Detect which cell encompasses the target text, then output its [X, Y] center coordinate. 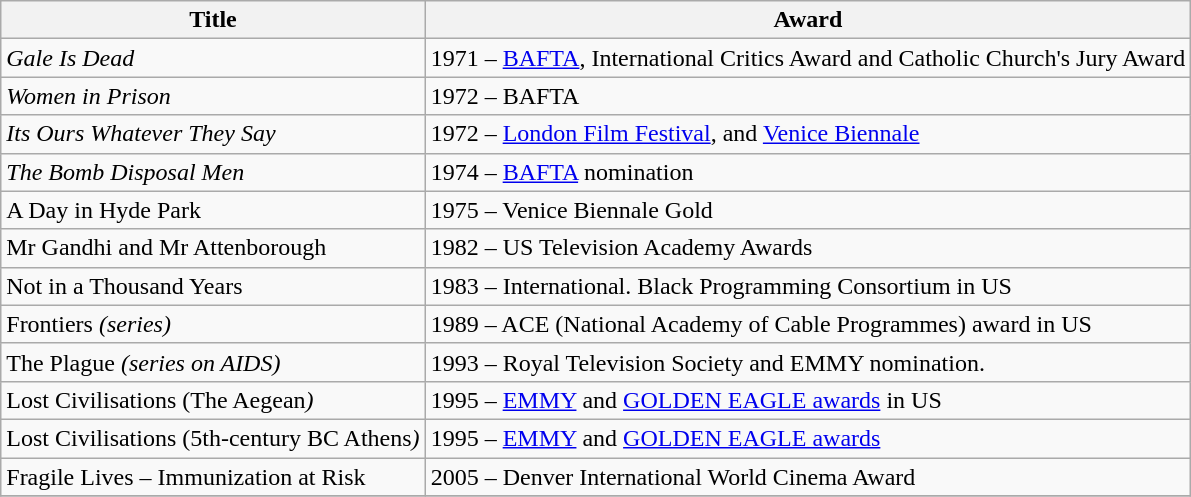
A Day in Hyde Park [213, 210]
1995 – EMMY and GOLDEN EAGLE awards [808, 438]
1995 – EMMY and GOLDEN EAGLE awards in US [808, 400]
1993 – Royal Television Society and EMMY nomination. [808, 362]
1982 – US Television Academy Awards [808, 248]
1975 – Venice Biennale Gold [808, 210]
The Bomb Disposal Men [213, 172]
Fragile Lives – Immunization at Risk [213, 477]
1983 – International. Black Programming Consortium in US [808, 286]
Frontiers (series) [213, 324]
Gale Is Dead [213, 58]
Not in a Thousand Years [213, 286]
1974 – BAFTA nomination [808, 172]
2005 – Denver International World Cinema Award [808, 477]
Its Ours Whatever They Say [213, 134]
Title [213, 20]
1971 – BAFTA, International Critics Award and Catholic Church's Jury Award [808, 58]
Lost Civilisations (5th-century BC Athens) [213, 438]
Women in Prison [213, 96]
The Plague (series on AIDS) [213, 362]
1989 – ACE (National Academy of Cable Programmes) award in US [808, 324]
Mr Gandhi and Mr Attenborough [213, 248]
1972 – BAFTA [808, 96]
1972 – London Film Festival, and Venice Biennale [808, 134]
Lost Civilisations (The Aegean) [213, 400]
Award [808, 20]
